Identify which cell holds the provided text, then report its [x, y] central coordinate. 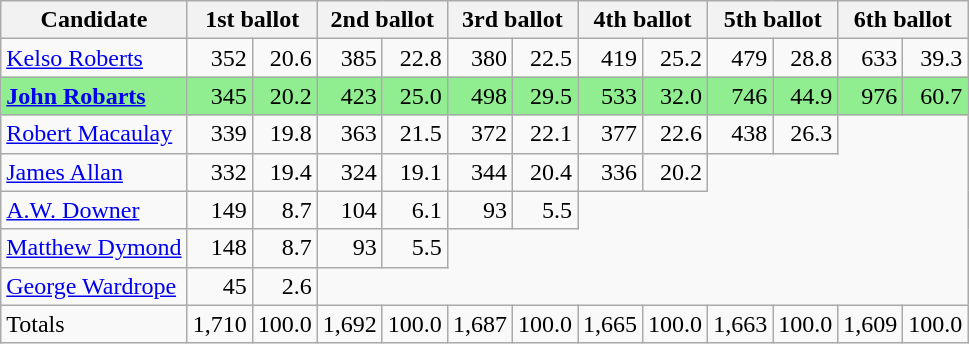
James Allan [94, 172]
3rd ballot [512, 20]
1,609 [870, 324]
6.1 [414, 210]
A.W. Downer [94, 210]
60.7 [936, 96]
344 [480, 172]
372 [480, 134]
Matthew Dymond [94, 248]
4th ballot [643, 20]
1,692 [350, 324]
28.8 [806, 58]
George Wardrope [94, 286]
336 [610, 172]
479 [740, 58]
20.4 [544, 172]
20.6 [284, 58]
26.3 [806, 134]
2.6 [284, 286]
45 [220, 286]
Totals [94, 324]
423 [350, 96]
633 [870, 58]
6th ballot [903, 20]
Robert Macaulay [94, 134]
498 [480, 96]
746 [740, 96]
29.5 [544, 96]
25.2 [676, 58]
533 [610, 96]
22.8 [414, 58]
1,665 [610, 324]
1,687 [480, 324]
380 [480, 58]
19.1 [414, 172]
385 [350, 58]
345 [220, 96]
22.6 [676, 134]
976 [870, 96]
44.9 [806, 96]
21.5 [414, 134]
332 [220, 172]
104 [350, 210]
5th ballot [773, 20]
363 [350, 134]
25.0 [414, 96]
1,710 [220, 324]
39.3 [936, 58]
Candidate [94, 20]
John Robarts [94, 96]
148 [220, 248]
339 [220, 134]
419 [610, 58]
22.1 [544, 134]
19.8 [284, 134]
352 [220, 58]
32.0 [676, 96]
22.5 [544, 58]
1,663 [740, 324]
438 [740, 134]
149 [220, 210]
377 [610, 134]
324 [350, 172]
2nd ballot [382, 20]
1st ballot [252, 20]
Kelso Roberts [94, 58]
19.4 [284, 172]
